Scan for the cell matching the given text and deliver its (x, y) coordinate at center. 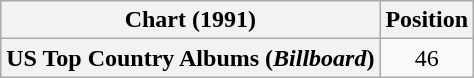
Position (427, 20)
US Top Country Albums (Billboard) (190, 58)
Chart (1991) (190, 20)
46 (427, 58)
